For the text-containing cell, return its midpoint in [x, y] coordinate format. 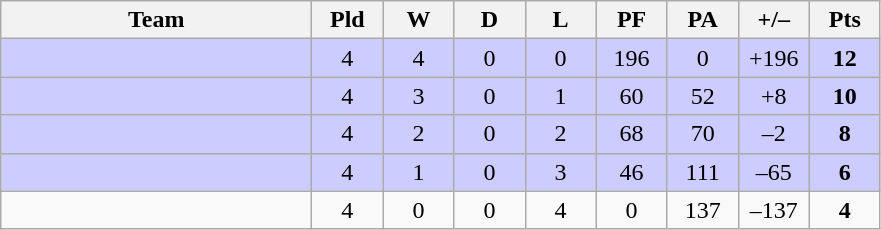
Pts [844, 20]
6 [844, 172]
Pld [348, 20]
+/– [774, 20]
–2 [774, 134]
–65 [774, 172]
52 [702, 96]
8 [844, 134]
196 [632, 58]
46 [632, 172]
PA [702, 20]
W [418, 20]
Team [156, 20]
–137 [774, 210]
12 [844, 58]
+8 [774, 96]
L [560, 20]
D [490, 20]
137 [702, 210]
111 [702, 172]
60 [632, 96]
PF [632, 20]
70 [702, 134]
+196 [774, 58]
10 [844, 96]
68 [632, 134]
